From the cell containing the given text, extract its center point as (x, y) coordinate. 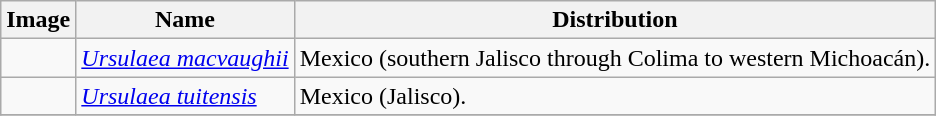
Mexico (southern Jalisco through Colima to western Michoacán). (615, 58)
Name (185, 20)
Mexico (Jalisco). (615, 96)
Ursulaea tuitensis (185, 96)
Distribution (615, 20)
Ursulaea macvaughii (185, 58)
Image (38, 20)
